Determine the [x, y] coordinate at the center of the cell enclosing the given text.  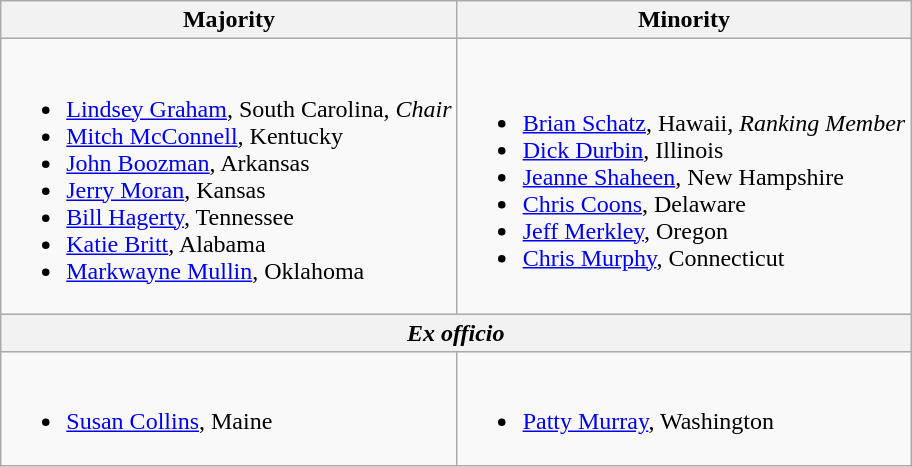
Ex officio [456, 333]
Susan Collins, Maine [229, 408]
Minority [684, 20]
Patty Murray, Washington [684, 408]
Majority [229, 20]
